Extract the (X, Y) coordinate from the center of the cell holding the provided text.  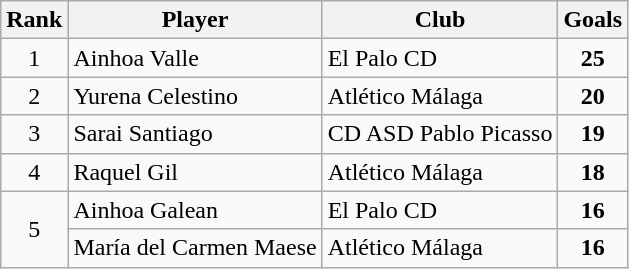
1 (34, 58)
18 (593, 172)
Player (195, 20)
María del Carmen Maese (195, 248)
Ainhoa Valle (195, 58)
Rank (34, 20)
Yurena Celestino (195, 96)
19 (593, 134)
Goals (593, 20)
3 (34, 134)
Ainhoa Galean (195, 210)
4 (34, 172)
25 (593, 58)
2 (34, 96)
Raquel Gil (195, 172)
Sarai Santiago (195, 134)
Club (440, 20)
CD ASD Pablo Picasso (440, 134)
5 (34, 229)
20 (593, 96)
